Detect which cell encompasses the target text, then output its [X, Y] center coordinate. 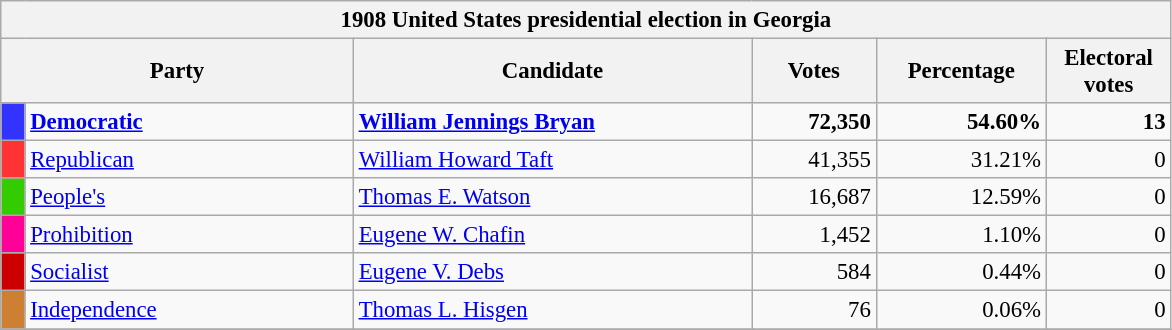
Thomas E. Watson [552, 197]
Socialist [189, 273]
Eugene V. Debs [552, 273]
Eugene W. Chafin [552, 235]
54.60% [961, 122]
William Howard Taft [552, 160]
Candidate [552, 72]
William Jennings Bryan [552, 122]
12.59% [961, 197]
Thomas L. Hisgen [552, 310]
0.06% [961, 310]
Party [178, 72]
Percentage [961, 72]
41,355 [814, 160]
1908 United States presidential election in Georgia [586, 20]
Votes [814, 72]
1.10% [961, 235]
Democratic [189, 122]
76 [814, 310]
584 [814, 273]
Republican [189, 160]
0.44% [961, 273]
72,350 [814, 122]
31.21% [961, 160]
1,452 [814, 235]
13 [1108, 122]
16,687 [814, 197]
Independence [189, 310]
People's [189, 197]
Electoral votes [1108, 72]
Prohibition [189, 235]
